Locate the cell with the specified text and output its (X, Y) center coordinate. 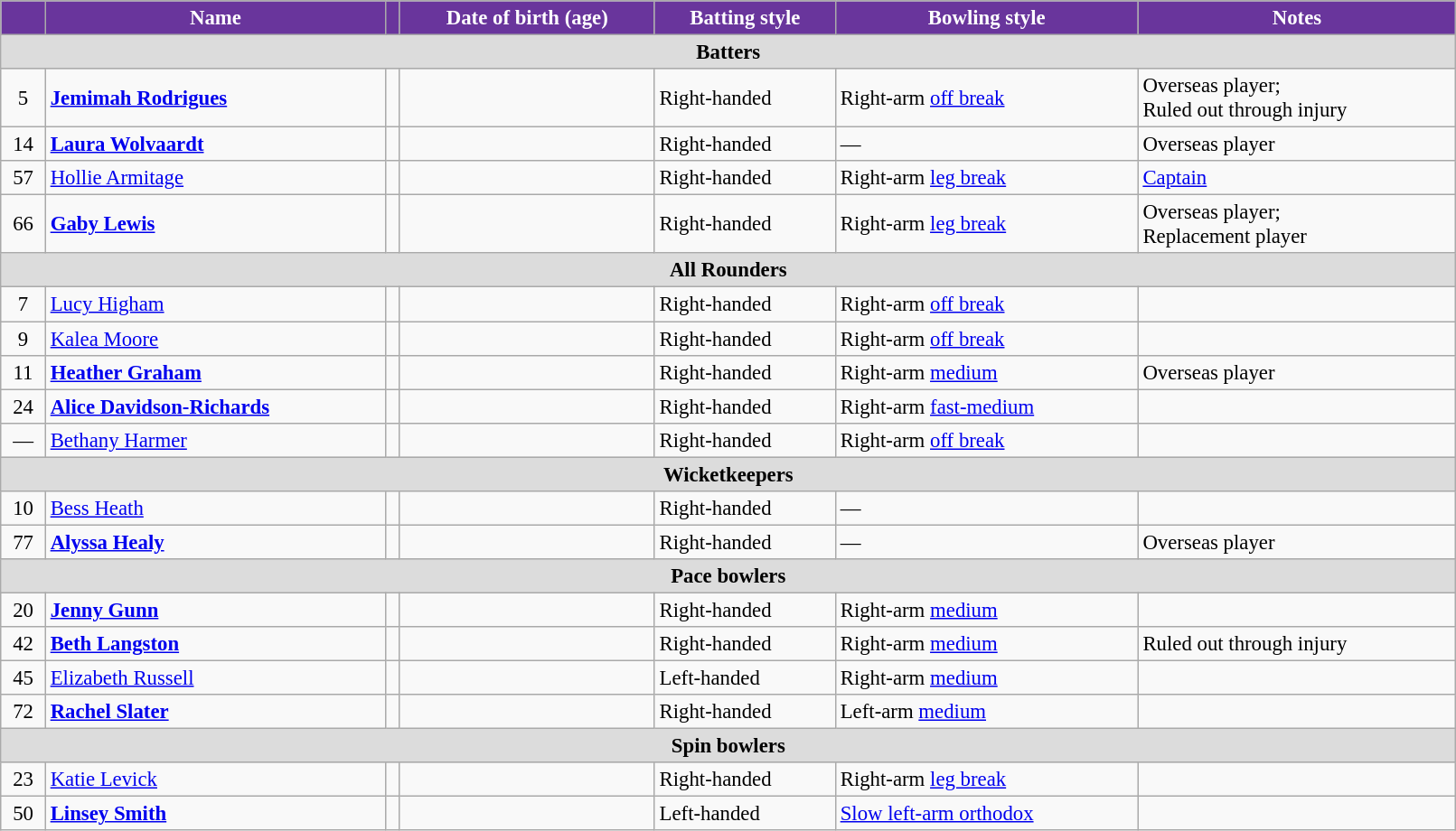
Wicketkeepers (728, 474)
20 (23, 610)
Kalea Moore (215, 339)
77 (23, 542)
42 (23, 644)
Bowling style (987, 18)
9 (23, 339)
11 (23, 372)
50 (23, 814)
Overseas player; Ruled out through injury (1297, 98)
Linsey Smith (215, 814)
Notes (1297, 18)
Jenny Gunn (215, 610)
Batters (728, 52)
57 (23, 178)
66 (23, 224)
Katie Levick (215, 780)
Gaby Lewis (215, 224)
Name (215, 18)
72 (23, 712)
Spin bowlers (728, 746)
Pace bowlers (728, 576)
Batting style (745, 18)
Slow left-arm orthodox (987, 814)
Laura Wolvaardt (215, 145)
Bethany Harmer (215, 440)
Bess Heath (215, 509)
Overseas player; Replacement player (1297, 224)
Lucy Higham (215, 304)
Elizabeth Russell (215, 678)
Date of birth (age) (527, 18)
14 (23, 145)
24 (23, 406)
5 (23, 98)
Rachel Slater (215, 712)
Right-arm fast-medium (987, 406)
Left-arm medium (987, 712)
Heather Graham (215, 372)
7 (23, 304)
Alyssa Healy (215, 542)
45 (23, 678)
23 (23, 780)
All Rounders (728, 270)
Captain (1297, 178)
10 (23, 509)
Alice Davidson-Richards (215, 406)
Ruled out through injury (1297, 644)
Jemimah Rodrigues (215, 98)
Beth Langston (215, 644)
Hollie Armitage (215, 178)
